Output the [X, Y] coordinate of the center of the cell containing the given text.  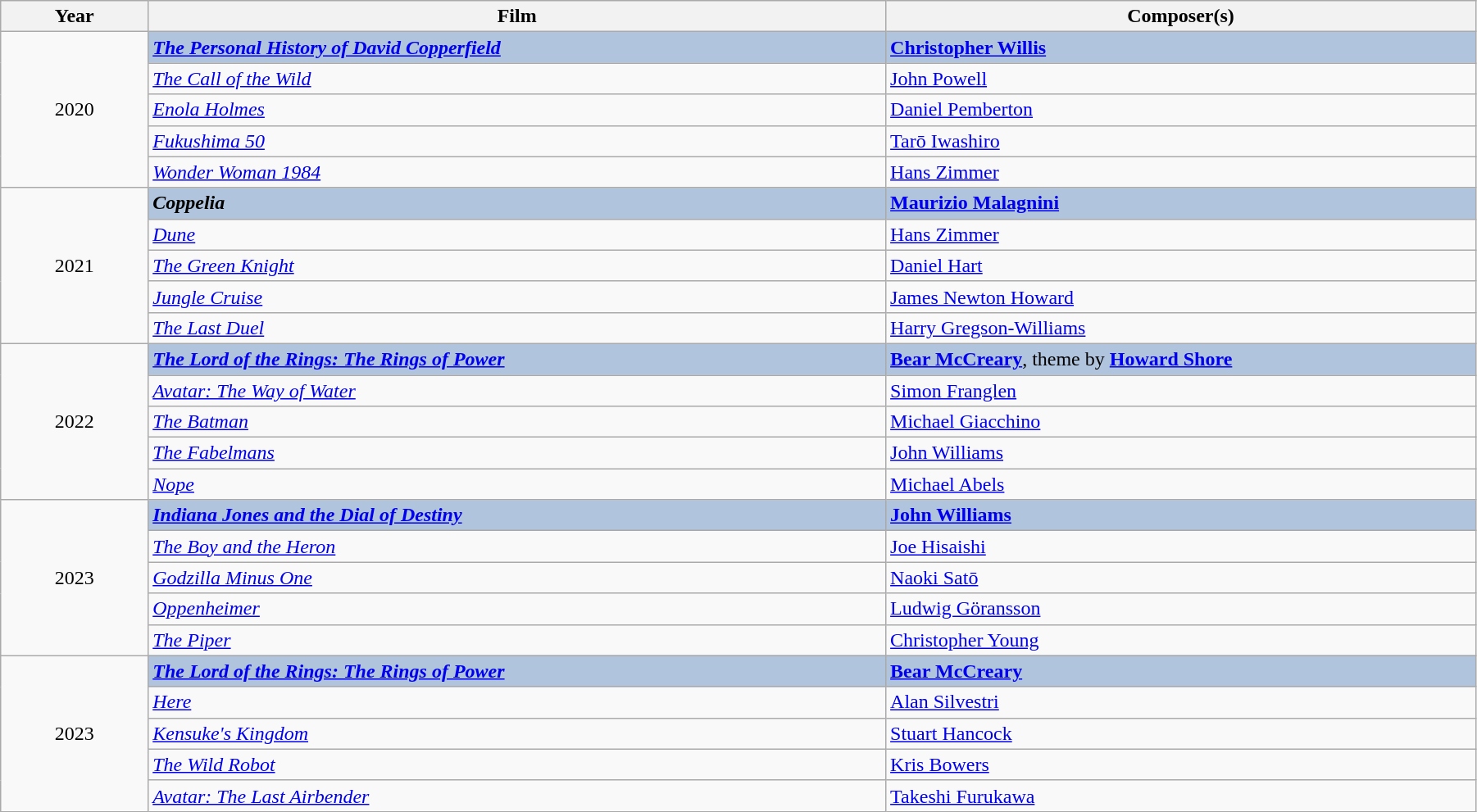
Tarō Iwashiro [1181, 141]
Christopher Young [1181, 640]
The Call of the Wild [517, 79]
Daniel Hart [1181, 265]
The Personal History of David Copperfield [517, 48]
Dune [517, 234]
The Piper [517, 640]
Fukushima 50 [517, 141]
Naoki Satō [1181, 578]
The Wild Robot [517, 764]
The Green Knight [517, 265]
Bear McCreary [1181, 671]
James Newton Howard [1181, 297]
Christopher Willis [1181, 48]
Composer(s) [1181, 16]
Bear McCreary, theme by Howard Shore [1181, 359]
2022 [75, 421]
The Boy and the Heron [517, 547]
Kris Bowers [1181, 764]
Kensuke's Kingdom [517, 733]
Film [517, 16]
2021 [75, 265]
The Fabelmans [517, 453]
Coppelia [517, 203]
Avatar: The Way of Water [517, 391]
Indiana Jones and the Dial of Destiny [517, 515]
Ludwig Göransson [1181, 609]
John Powell [1181, 79]
Michael Giacchino [1181, 422]
Alan Silvestri [1181, 702]
Oppenheimer [517, 609]
Simon Franglen [1181, 391]
Enola Holmes [517, 110]
Godzilla Minus One [517, 578]
Harry Gregson-Williams [1181, 328]
Daniel Pemberton [1181, 110]
The Batman [517, 422]
Year [75, 16]
Stuart Hancock [1181, 733]
2020 [75, 110]
Jungle Cruise [517, 297]
Avatar: The Last Airbender [517, 796]
The Last Duel [517, 328]
Michael Abels [1181, 484]
Maurizio Malagnini [1181, 203]
Joe Hisaishi [1181, 547]
Takeshi Furukawa [1181, 796]
Here [517, 702]
Wonder Woman 1984 [517, 172]
Nope [517, 484]
